Pinpoint the cell where the given text exists, returning its [x, y] midpoint coordinate. 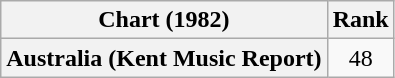
Chart (1982) [164, 20]
48 [360, 58]
Rank [360, 20]
Australia (Kent Music Report) [164, 58]
